Pinpoint the cell where the given text exists, returning its (x, y) midpoint coordinate. 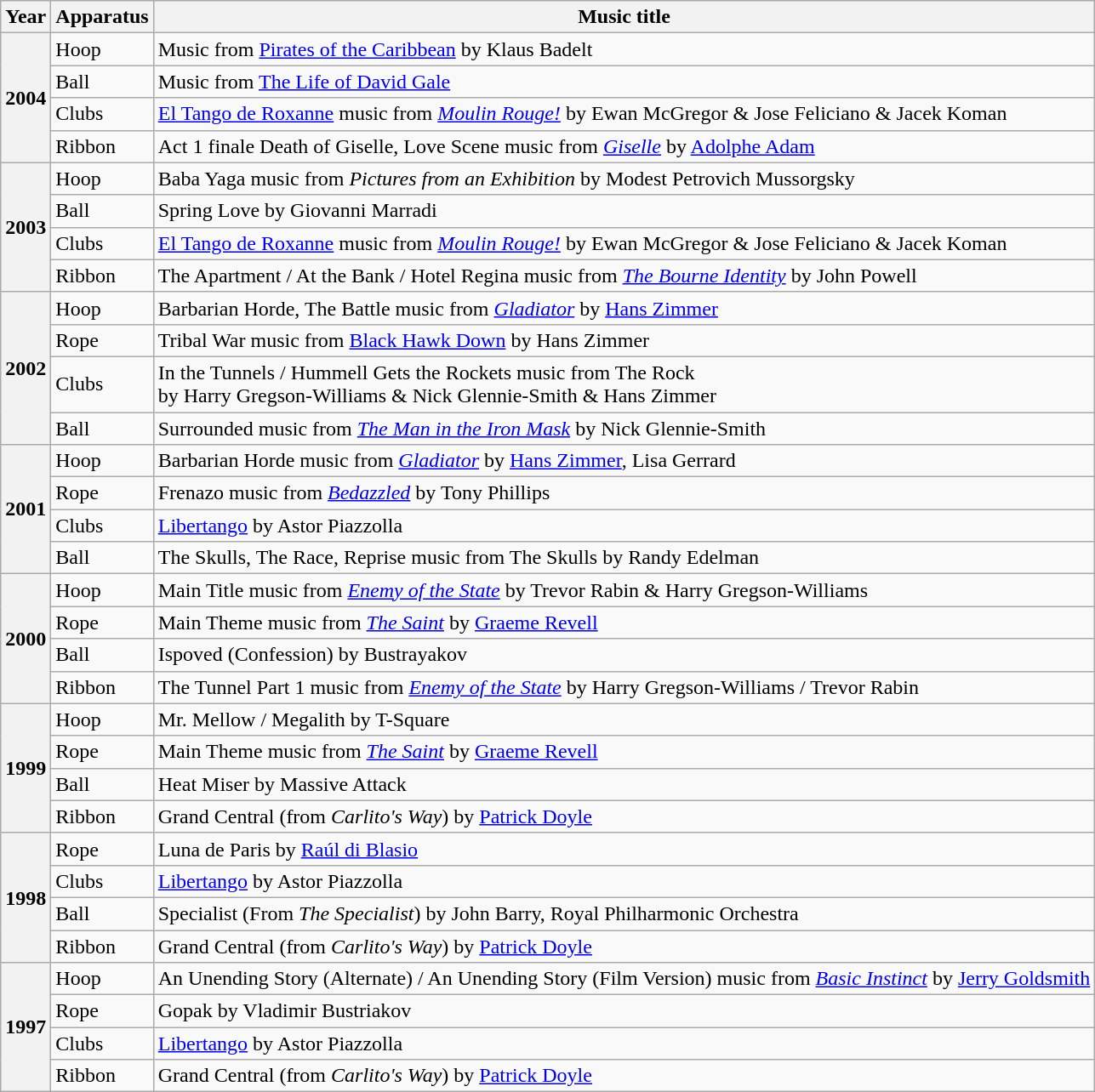
Barbarian Horde, The Battle music from Gladiator by Hans Zimmer (624, 308)
1998 (26, 897)
Barbarian Horde music from Gladiator by Hans Zimmer, Lisa Gerrard (624, 461)
Main Title music from Enemy of the State by Trevor Rabin & Harry Gregson-Williams (624, 590)
Surrounded music from The Man in the Iron Mask by Nick Glennie-Smith (624, 428)
Music title (624, 17)
2003 (26, 227)
Tribal War music from Black Hawk Down by Hans Zimmer (624, 340)
Spring Love by Giovanni Marradi (624, 211)
1997 (26, 1027)
Heat Miser by Massive Attack (624, 784)
Frenazo music from Bedazzled by Tony Phillips (624, 493)
2004 (26, 98)
Baba Yaga music from Pictures from an Exhibition by Modest Petrovich Mussorgsky (624, 179)
Luna de Paris by Raúl di Blasio (624, 849)
In the Tunnels / Hummell Gets the Rockets music from The Rock by Harry Gregson-Williams & Nick Glennie-Smith & Hans Zimmer (624, 384)
2001 (26, 509)
The Skulls, The Race, Reprise music from The Skulls by Randy Edelman (624, 558)
Specialist (From The Specialist) by John Barry, Royal Philharmonic Orchestra (624, 913)
Mr. Mellow / Megalith by T-Square (624, 719)
2002 (26, 367)
Music from The Life of David Gale (624, 82)
Ispoved (Confession) by Bustrayakov (624, 655)
Apparatus (102, 17)
An Unending Story (Alternate) / An Unending Story (Film Version) music from Basic Instinct by Jerry Goldsmith (624, 979)
Act 1 finale Death of Giselle, Love Scene music from Giselle by Adolphe Adam (624, 146)
2000 (26, 639)
1999 (26, 768)
The Apartment / At the Bank / Hotel Regina music from The Bourne Identity by John Powell (624, 276)
The Tunnel Part 1 music from Enemy of the State by Harry Gregson-Williams / Trevor Rabin (624, 687)
Year (26, 17)
Gopak by Vladimir Bustriakov (624, 1011)
Music from Pirates of the Caribbean by Klaus Badelt (624, 49)
